Extract the [x, y] coordinate from the center of the cell holding the provided text.  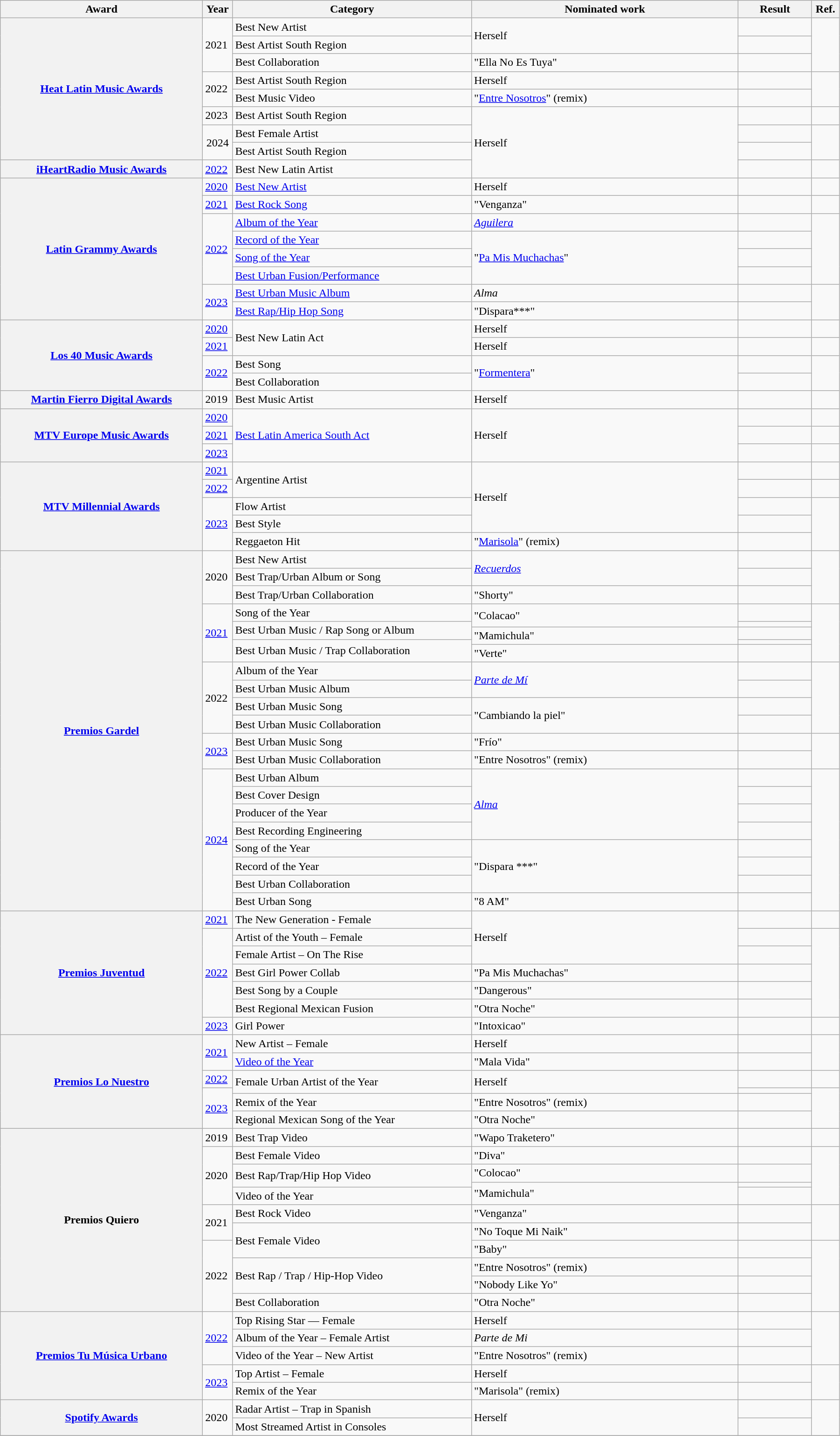
Producer of the Year [352, 813]
Ref. [825, 9]
Girl Power [352, 1026]
Los 40 Music Awards [102, 355]
Result [775, 9]
Female Urban Artist of the Year [352, 1082]
Best Urban Song [352, 902]
"Verte" [605, 653]
Regional Mexican Song of the Year [352, 1120]
Category [352, 9]
Reggaeton Hit [352, 542]
Video of the Year – New Artist [352, 1356]
Best Rock Video [352, 1214]
iHeartRadio Music Awards [102, 169]
"Dispara ***" [605, 866]
Best Song [352, 364]
Best Girl Power Collab [352, 973]
Martin Fierro Digital Awards [102, 400]
Award [102, 9]
Latin Grammy Awards [102, 249]
Recuerdos [605, 568]
Premios Juventud [102, 973]
Aguilera [605, 222]
"Frío" [605, 742]
Parte de Mi [605, 1338]
Best Style [352, 524]
"Dispara***" [605, 311]
Radar Artist – Trap in Spanish [352, 1409]
"Nobody Like Yo" [605, 1284]
Spotify Awards [102, 1418]
Best Rap/Hip Hop Song [352, 311]
"Baby" [605, 1249]
Best Urban Album [352, 777]
Artist of the Youth – Female [352, 937]
Album of the Year – Female Artist [352, 1338]
Heat Latin Music Awards [102, 89]
"Cambiando la piel" [605, 715]
"Ella No Es Tuya" [605, 62]
Best Regional Mexican Fusion [352, 1008]
"Dangerous" [605, 990]
Premios Gardel [102, 731]
Best Urban Fusion/Performance [352, 276]
"Shorty" [605, 595]
Premios Tu Música Urbano [102, 1355]
Best New Latin Artist [352, 169]
Argentine Artist [352, 479]
Best Trap/Urban Collaboration [352, 595]
"8 AM" [605, 902]
Female Artist – On The Rise [352, 955]
Best Female Artist [352, 133]
New Artist – Female [352, 1043]
Best New Latin Act [352, 338]
Top Artist – Female [352, 1374]
"Formentera" [605, 373]
Premios Quiero [102, 1220]
"Intoxicao" [605, 1026]
"Diva" [605, 1155]
Best Trap/Urban Album or Song [352, 577]
Most Streamed Artist in Consoles [352, 1427]
Best Latin America South Act [352, 435]
MTV Europe Music Awards [102, 435]
Top Rising Star — Female [352, 1320]
Best Urban Music / Rap Song or Album [352, 630]
Nominated work [605, 9]
Best Urban Collaboration [352, 884]
Premios Lo Nuestro [102, 1082]
Best Recording Engineering [352, 831]
Parte de Mí [605, 680]
"Mala Vida" [605, 1062]
Best Rock Song [352, 204]
Flow Artist [352, 506]
Best Trap Video [352, 1138]
Best Rap / Trap / Hip-Hop Video [352, 1276]
Best Song by a Couple [352, 990]
Best Urban Music / Trap Collaboration [352, 651]
Best Rap/Trap/Hip Hop Video [352, 1176]
Year [218, 9]
Best Music Artist [352, 400]
The New Generation - Female [352, 919]
MTV Millennial Awards [102, 506]
Best Cover Design [352, 795]
"Colacao" [605, 615]
"Wapo Traketero" [605, 1138]
"No Toque Mi Naik" [605, 1231]
"Colocao" [605, 1173]
Best Music Video [352, 98]
